Determine the (X, Y) coordinate at the center of the cell enclosing the given text.  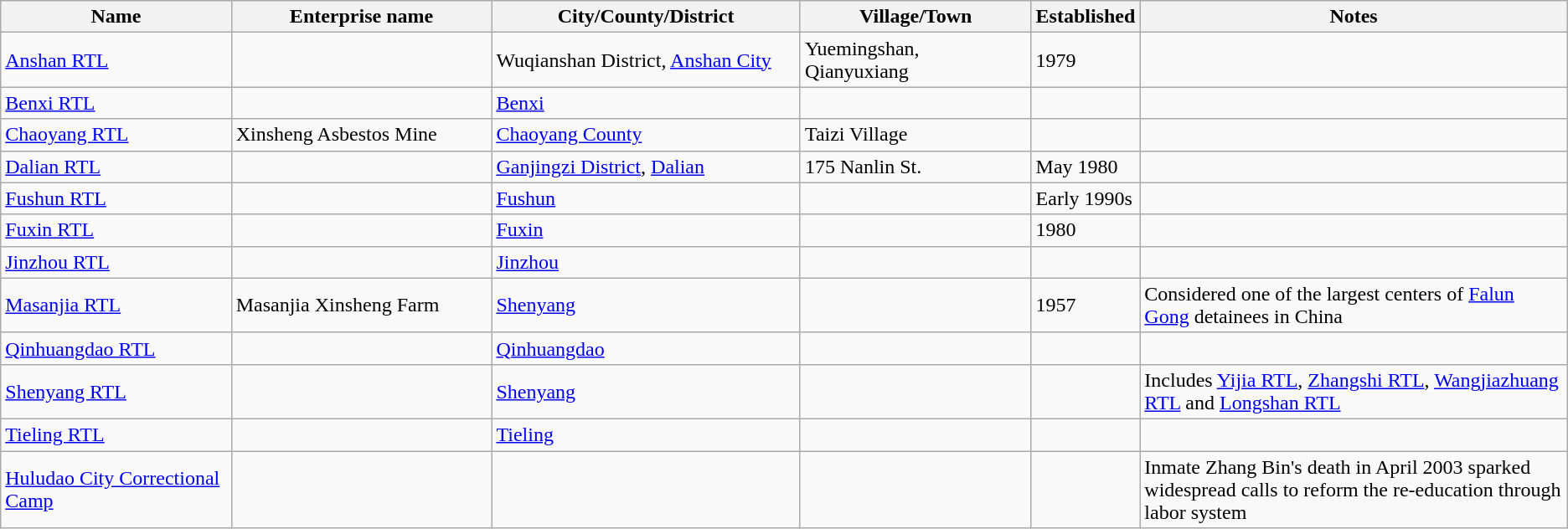
Anshan RTL (116, 60)
Village/Town (916, 17)
1957 (1086, 305)
175 Nanlin St. (916, 167)
Huludao City Correctional Camp (116, 489)
Xinsheng Asbestos Mine (362, 135)
Qinhuangdao (646, 348)
Masanjia RTL (116, 305)
Considered one of the largest centers of Falun Gong detainees in China (1354, 305)
Tieling (646, 434)
May 1980 (1086, 167)
Established (1086, 17)
Tieling RTL (116, 434)
Chaoyang RTL (116, 135)
1979 (1086, 60)
Fuxin (646, 230)
Early 1990s (1086, 198)
Includes Yijia RTL, Zhangshi RTL, Wangjiazhuang RTL and Longshan RTL (1354, 392)
Notes (1354, 17)
Ganjingzi District, Dalian (646, 167)
Inmate Zhang Bin's death in April 2003 sparked widespread calls to reform the re-education through labor system (1354, 489)
Fuxin RTL (116, 230)
Shenyang RTL (116, 392)
City/County/District (646, 17)
Enterprise name (362, 17)
Qinhuangdao RTL (116, 348)
Chaoyang County (646, 135)
Jinzhou (646, 262)
Benxi RTL (116, 103)
1980 (1086, 230)
Name (116, 17)
Wuqianshan District, Anshan City (646, 60)
Fushun (646, 198)
Fushun RTL (116, 198)
Taizi Village (916, 135)
Benxi (646, 103)
Jinzhou RTL (116, 262)
Masanjia Xinsheng Farm (362, 305)
Yuemingshan, Qianyuxiang (916, 60)
Dalian RTL (116, 167)
